Identify which cell holds the provided text, then report its [X, Y] central coordinate. 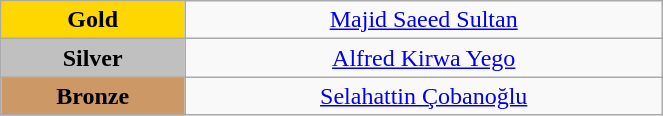
Silver [93, 58]
Majid Saeed Sultan [424, 20]
Selahattin Çobanoğlu [424, 96]
Alfred Kirwa Yego [424, 58]
Bronze [93, 96]
Gold [93, 20]
